Capture the cell that displays the provided text and extract its [x, y] central coordinate. 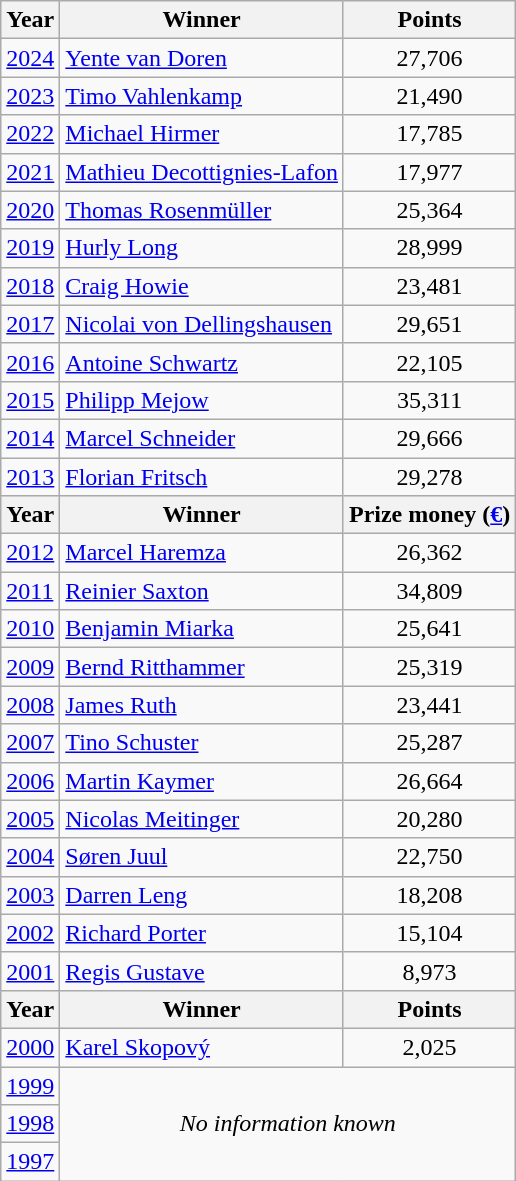
22,105 [429, 362]
Yente van Doren [202, 58]
29,651 [429, 324]
Bernd Ritthammer [202, 667]
20,280 [429, 819]
Darren Leng [202, 895]
1997 [30, 1162]
2024 [30, 58]
Timo Vahlenkamp [202, 96]
25,364 [429, 210]
Prize money (€) [429, 515]
2022 [30, 134]
Søren Juul [202, 857]
29,278 [429, 477]
Florian Fritsch [202, 477]
2002 [30, 933]
2017 [30, 324]
8,973 [429, 971]
Mathieu Decottignies-Lafon [202, 172]
2016 [30, 362]
Reinier Saxton [202, 591]
Hurly Long [202, 248]
2007 [30, 743]
25,641 [429, 629]
23,441 [429, 705]
2012 [30, 553]
2018 [30, 286]
2001 [30, 971]
Philipp Mejow [202, 400]
Antoine Schwartz [202, 362]
No information known [288, 1123]
2020 [30, 210]
2005 [30, 819]
Martin Kaymer [202, 781]
15,104 [429, 933]
21,490 [429, 96]
23,481 [429, 286]
2,025 [429, 1047]
2004 [30, 857]
26,664 [429, 781]
25,319 [429, 667]
Marcel Schneider [202, 438]
2008 [30, 705]
17,977 [429, 172]
2014 [30, 438]
Karel Skopový [202, 1047]
Nicolai von Dellingshausen [202, 324]
2009 [30, 667]
2019 [30, 248]
Tino Schuster [202, 743]
2021 [30, 172]
29,666 [429, 438]
Regis Gustave [202, 971]
25,287 [429, 743]
2013 [30, 477]
Richard Porter [202, 933]
26,362 [429, 553]
Craig Howie [202, 286]
2015 [30, 400]
2000 [30, 1047]
18,208 [429, 895]
1998 [30, 1124]
2011 [30, 591]
1999 [30, 1085]
Thomas Rosenmüller [202, 210]
2023 [30, 96]
34,809 [429, 591]
2010 [30, 629]
Michael Hirmer [202, 134]
22,750 [429, 857]
17,785 [429, 134]
2006 [30, 781]
Nicolas Meitinger [202, 819]
2003 [30, 895]
James Ruth [202, 705]
Marcel Haremza [202, 553]
Benjamin Miarka [202, 629]
35,311 [429, 400]
28,999 [429, 248]
27,706 [429, 58]
